Identify which cell holds the provided text, then report its [X, Y] central coordinate. 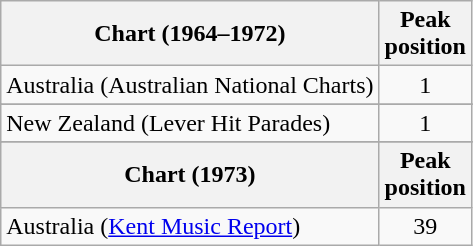
Australia (Kent Music Report) [190, 226]
39 [425, 226]
New Zealand (Lever Hit Parades) [190, 123]
Chart (1973) [190, 174]
Chart (1964–1972) [190, 34]
Australia (Australian National Charts) [190, 85]
